Detect which cell encompasses the target text, then output its [X, Y] center coordinate. 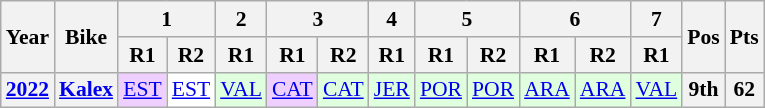
62 [744, 90]
Pts [744, 36]
2022 [28, 90]
4 [392, 19]
Kalex [86, 90]
7 [657, 19]
Pos [704, 36]
9th [704, 90]
1 [166, 19]
6 [574, 19]
Year [28, 36]
2 [241, 19]
Bike [86, 36]
JER [392, 90]
3 [318, 19]
5 [467, 19]
